Determine the (X, Y) coordinate at the center of the cell enclosing the given text.  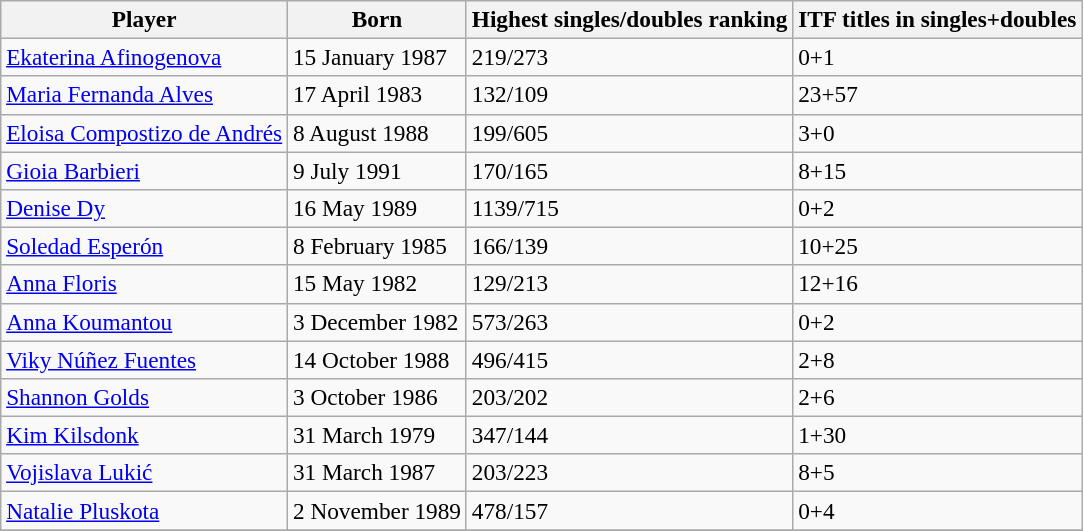
Eloisa Compostizo de Andrés (144, 133)
8 February 1985 (378, 246)
129/213 (629, 284)
2+8 (938, 359)
3+0 (938, 133)
132/109 (629, 95)
Maria Fernanda Alves (144, 95)
496/415 (629, 359)
Shannon Golds (144, 397)
12+16 (938, 284)
199/605 (629, 133)
Born (378, 19)
8+5 (938, 473)
203/223 (629, 473)
31 March 1979 (378, 435)
219/273 (629, 57)
9 July 1991 (378, 170)
0+1 (938, 57)
ITF titles in singles+doubles (938, 19)
Natalie Pluskota (144, 510)
15 January 1987 (378, 57)
Soledad Esperón (144, 246)
2 November 1989 (378, 510)
1139/715 (629, 208)
1+30 (938, 435)
Denise Dy (144, 208)
166/139 (629, 246)
Gioia Barbieri (144, 170)
347/144 (629, 435)
Highest singles/doubles ranking (629, 19)
Anna Koumantou (144, 322)
0+4 (938, 510)
203/202 (629, 397)
Viky Núñez Fuentes (144, 359)
Player (144, 19)
31 March 1987 (378, 473)
15 May 1982 (378, 284)
23+57 (938, 95)
Anna Floris (144, 284)
16 May 1989 (378, 208)
573/263 (629, 322)
17 April 1983 (378, 95)
3 December 1982 (378, 322)
Kim Kilsdonk (144, 435)
8+15 (938, 170)
2+6 (938, 397)
14 October 1988 (378, 359)
Vojislava Lukić (144, 473)
170/165 (629, 170)
3 October 1986 (378, 397)
478/157 (629, 510)
Ekaterina Afinogenova (144, 57)
8 August 1988 (378, 133)
10+25 (938, 246)
